Output the [x, y] coordinate of the center of the cell containing the given text.  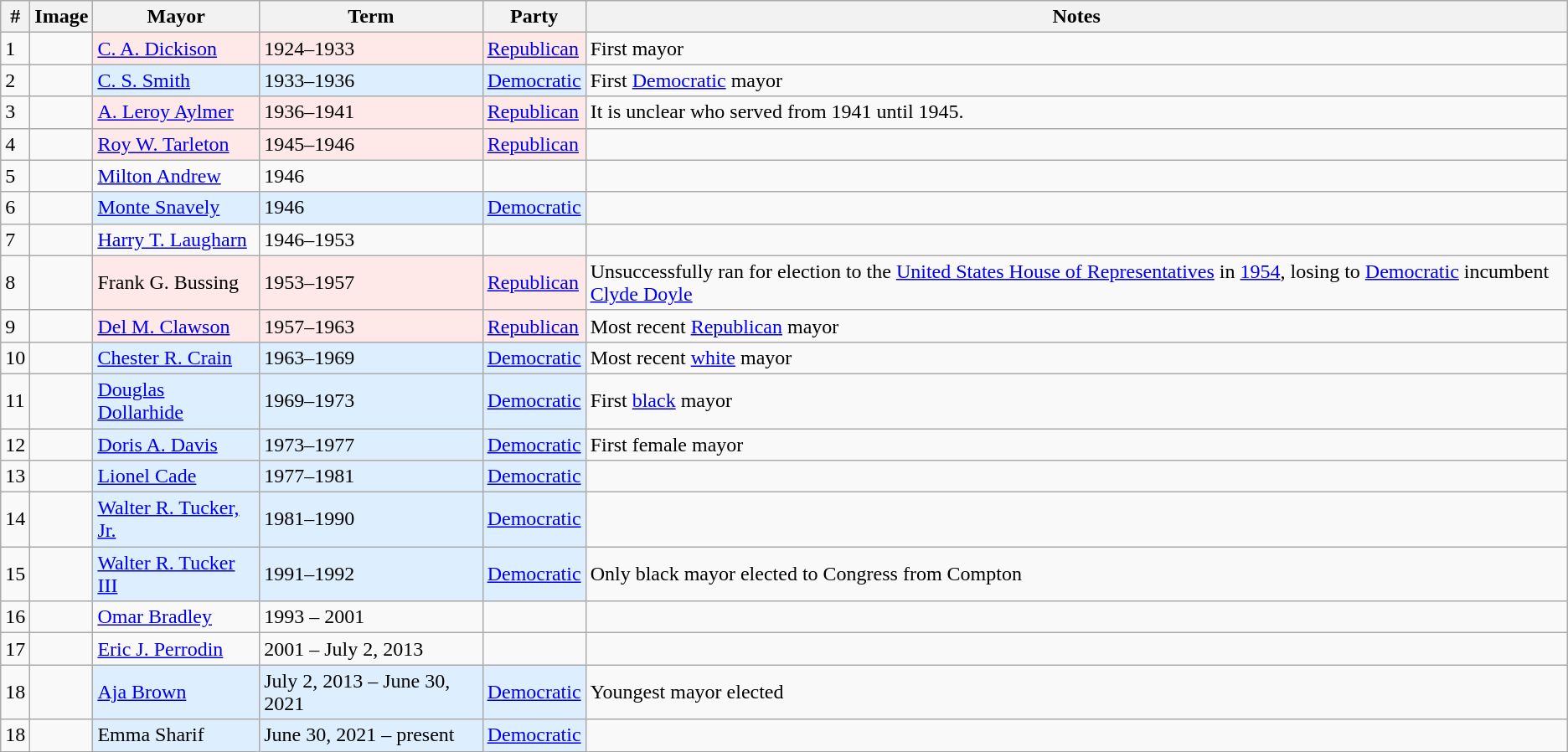
Walter R. Tucker III [176, 574]
1957–1963 [372, 326]
First Democratic mayor [1076, 80]
Aja Brown [176, 692]
1945–1946 [372, 144]
C. S. Smith [176, 80]
Milton Andrew [176, 176]
1969–1973 [372, 400]
1963–1969 [372, 358]
1946–1953 [372, 240]
Eric J. Perrodin [176, 649]
13 [15, 476]
A. Leroy Aylmer [176, 112]
First mayor [1076, 49]
1991–1992 [372, 574]
16 [15, 617]
Emma Sharif [176, 735]
First black mayor [1076, 400]
C. A. Dickison [176, 49]
1924–1933 [372, 49]
Douglas Dollarhide [176, 400]
Most recent white mayor [1076, 358]
It is unclear who served from 1941 until 1945. [1076, 112]
1933–1936 [372, 80]
June 30, 2021 – present [372, 735]
1981–1990 [372, 519]
1936–1941 [372, 112]
17 [15, 649]
1977–1981 [372, 476]
Youngest mayor elected [1076, 692]
Roy W. Tarleton [176, 144]
5 [15, 176]
Party [534, 17]
4 [15, 144]
Mayor [176, 17]
Omar Bradley [176, 617]
7 [15, 240]
2 [15, 80]
Monte Snavely [176, 208]
10 [15, 358]
1993 – 2001 [372, 617]
15 [15, 574]
Only black mayor elected to Congress from Compton [1076, 574]
July 2, 2013 – June 30, 2021 [372, 692]
Image [62, 17]
Most recent Republican mayor [1076, 326]
Walter R. Tucker, Jr. [176, 519]
2001 – July 2, 2013 [372, 649]
1973–1977 [372, 445]
Notes [1076, 17]
14 [15, 519]
Harry T. Laugharn [176, 240]
# [15, 17]
Del M. Clawson [176, 326]
Lionel Cade [176, 476]
9 [15, 326]
11 [15, 400]
Frank G. Bussing [176, 283]
First female mayor [1076, 445]
Doris A. Davis [176, 445]
8 [15, 283]
Unsuccessfully ran for election to the United States House of Representatives in 1954, losing to Democratic incumbent Clyde Doyle [1076, 283]
3 [15, 112]
6 [15, 208]
Term [372, 17]
1 [15, 49]
12 [15, 445]
1953–1957 [372, 283]
Chester R. Crain [176, 358]
